Return the (X, Y) coordinate for the center point of the cell that contains the specified text.  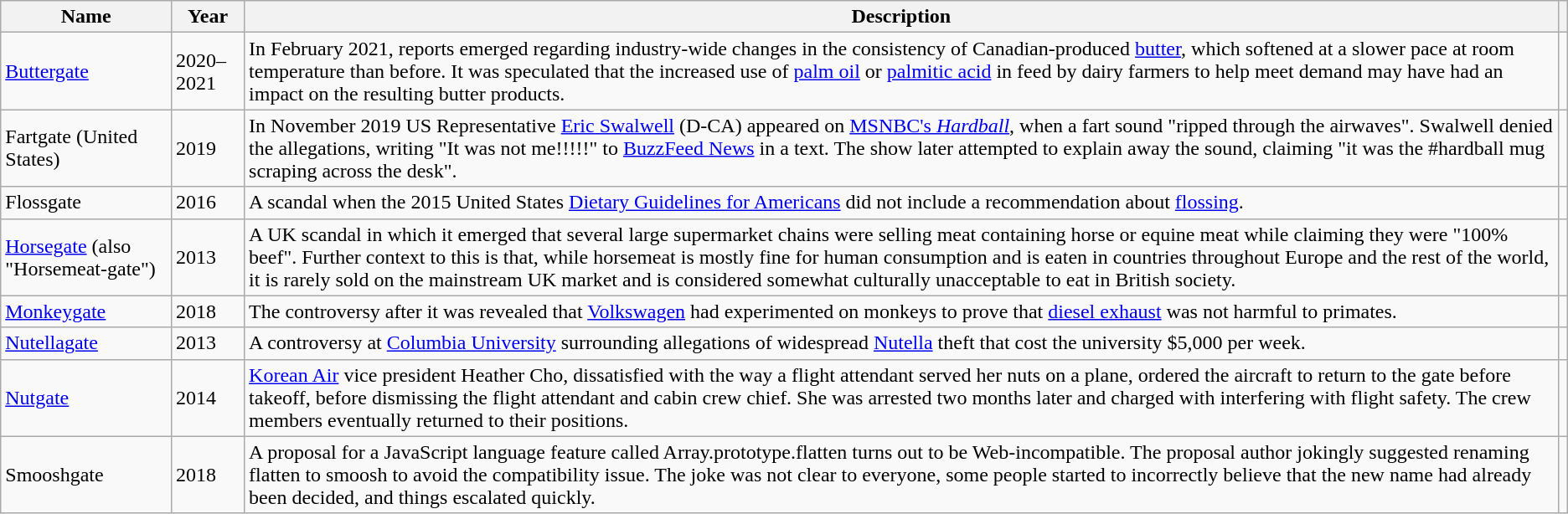
2014 (208, 398)
Name (86, 17)
Smooshgate (86, 475)
Monkeygate (86, 311)
2019 (208, 148)
2020–2021 (208, 71)
Flossgate (86, 203)
Fartgate (United States) (86, 148)
Year (208, 17)
2016 (208, 203)
Nutgate (86, 398)
Horsegate (also "Horsemeat-gate") (86, 257)
A controversy at Columbia University surrounding allegations of widespread Nutella theft that cost the university $5,000 per week. (901, 343)
Buttergate (86, 71)
A scandal when the 2015 United States Dietary Guidelines for Americans did not include a recommendation about flossing. (901, 203)
The controversy after it was revealed that Volkswagen had experimented on monkeys to prove that diesel exhaust was not harmful to primates. (901, 311)
Nutellagate (86, 343)
Description (901, 17)
